Search for the cell housing the specified text and yield its (X, Y) center coordinate. 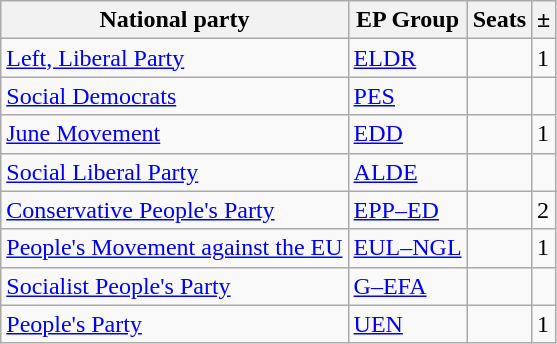
Seats (499, 20)
EUL–NGL (408, 248)
Socialist People's Party (174, 286)
± (544, 20)
G–EFA (408, 286)
National party (174, 20)
EPP–ED (408, 210)
People's Party (174, 324)
People's Movement against the EU (174, 248)
Conservative People's Party (174, 210)
PES (408, 96)
Left, Liberal Party (174, 58)
2 (544, 210)
ALDE (408, 172)
ELDR (408, 58)
EDD (408, 134)
EP Group (408, 20)
June Movement (174, 134)
Social Democrats (174, 96)
UEN (408, 324)
Social Liberal Party (174, 172)
